Identify which cell holds the provided text, then report its [X, Y] central coordinate. 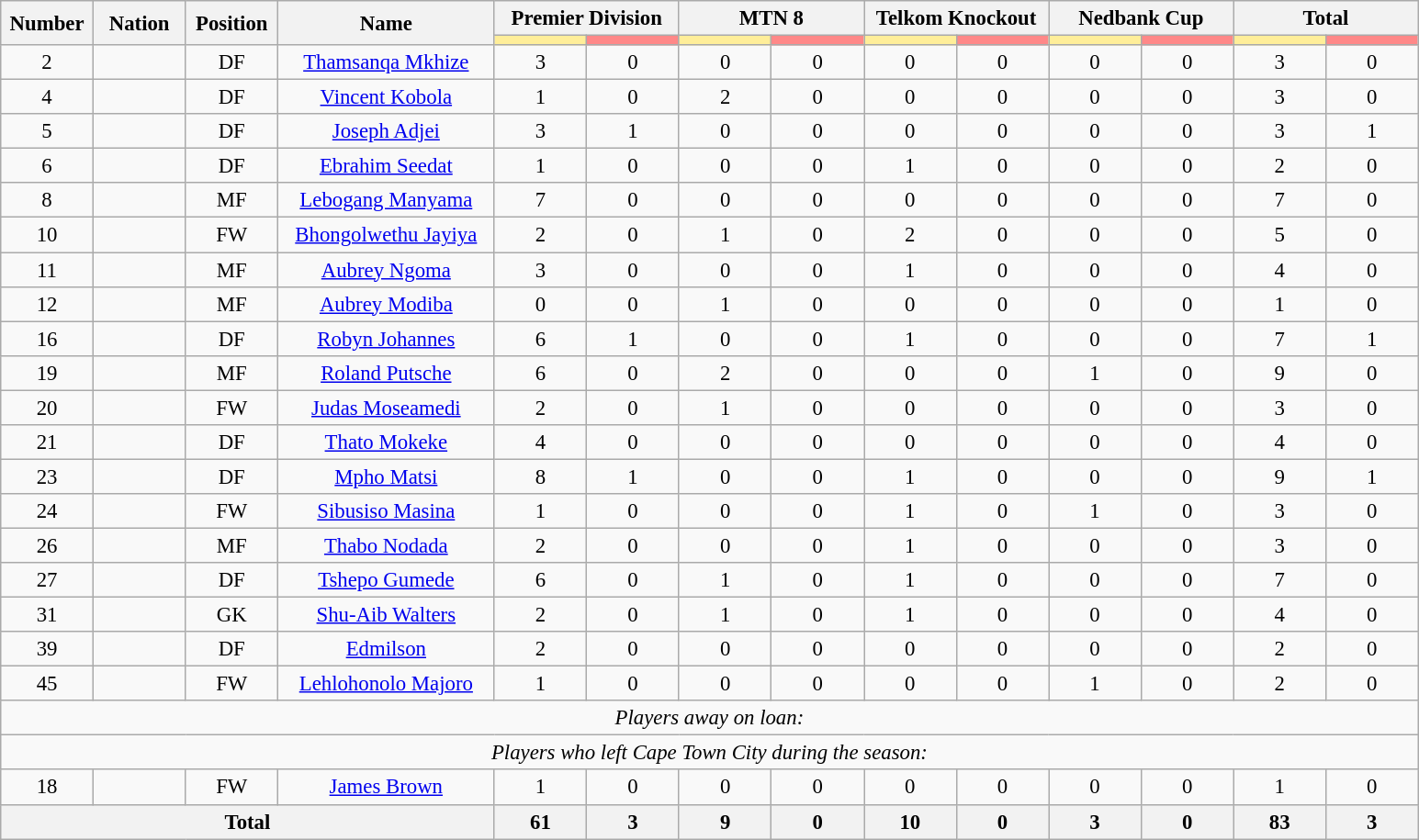
Tshepo Gumede [387, 580]
39 [48, 649]
Robyn Johannes [387, 339]
16 [48, 339]
Thabo Nodada [387, 545]
26 [48, 545]
45 [48, 684]
Thamsanqa Mkhize [387, 62]
Judas Moseamedi [387, 408]
Bhongolwethu Jayiya [387, 235]
11 [48, 270]
Nation [140, 23]
Ebrahim Seedat [387, 166]
24 [48, 511]
Number [48, 23]
Aubrey Ngoma [387, 270]
83 [1280, 822]
Aubrey Modiba [387, 304]
James Brown [387, 788]
Lehlohonolo Majoro [387, 684]
Edmilson [387, 649]
61 [540, 822]
20 [48, 408]
Roland Putsche [387, 373]
12 [48, 304]
Position [231, 23]
27 [48, 580]
Name [387, 23]
Lebogang Manyama [387, 201]
Players away on loan: [709, 718]
GK [231, 615]
23 [48, 476]
21 [48, 442]
Premier Division [586, 18]
Sibusiso Masina [387, 511]
Telkom Knockout [955, 18]
Mpho Matsi [387, 476]
MTN 8 [771, 18]
Vincent Kobola [387, 97]
31 [48, 615]
Joseph Adjei [387, 131]
Shu-Aib Walters [387, 615]
19 [48, 373]
Nedbank Cup [1141, 18]
18 [48, 788]
Players who left Cape Town City during the season: [709, 753]
Thato Mokeke [387, 442]
